Identify which cell holds the provided text, then report its [x, y] central coordinate. 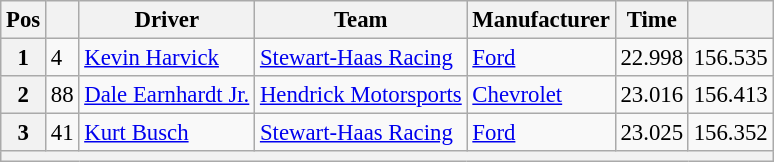
1 [24, 58]
Kurt Busch [167, 133]
Manufacturer [541, 20]
156.413 [730, 95]
Hendrick Motorsports [361, 95]
4 [62, 58]
Kevin Harvick [167, 58]
41 [62, 133]
Driver [167, 20]
Team [361, 20]
Dale Earnhardt Jr. [167, 95]
156.352 [730, 133]
23.025 [652, 133]
Pos [24, 20]
22.998 [652, 58]
Chevrolet [541, 95]
88 [62, 95]
2 [24, 95]
Time [652, 20]
3 [24, 133]
156.535 [730, 58]
23.016 [652, 95]
